Scan for the cell matching the given text and deliver its (x, y) coordinate at center. 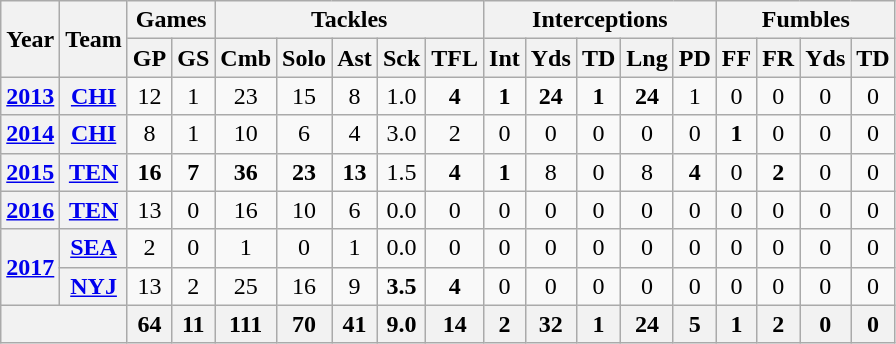
PD (694, 58)
2017 (30, 267)
Year (30, 39)
3.0 (401, 134)
36 (246, 172)
Ast (355, 58)
Lng (647, 58)
9 (355, 286)
Tackles (350, 20)
32 (550, 324)
Sck (401, 58)
GP (149, 58)
12 (149, 96)
Fumbles (806, 20)
SEA (94, 248)
70 (304, 324)
41 (355, 324)
25 (246, 286)
111 (246, 324)
Games (170, 20)
Interceptions (600, 20)
3.5 (401, 286)
FR (778, 58)
TFL (455, 58)
Team (94, 39)
2016 (30, 210)
GS (194, 58)
2013 (30, 96)
1.0 (401, 96)
1.5 (401, 172)
5 (694, 324)
FF (736, 58)
2014 (30, 134)
9.0 (401, 324)
14 (455, 324)
7 (194, 172)
64 (149, 324)
Int (505, 58)
15 (304, 96)
2015 (30, 172)
11 (194, 324)
Solo (304, 58)
Cmb (246, 58)
NYJ (94, 286)
